Search for the cell housing the specified text and yield its (x, y) center coordinate. 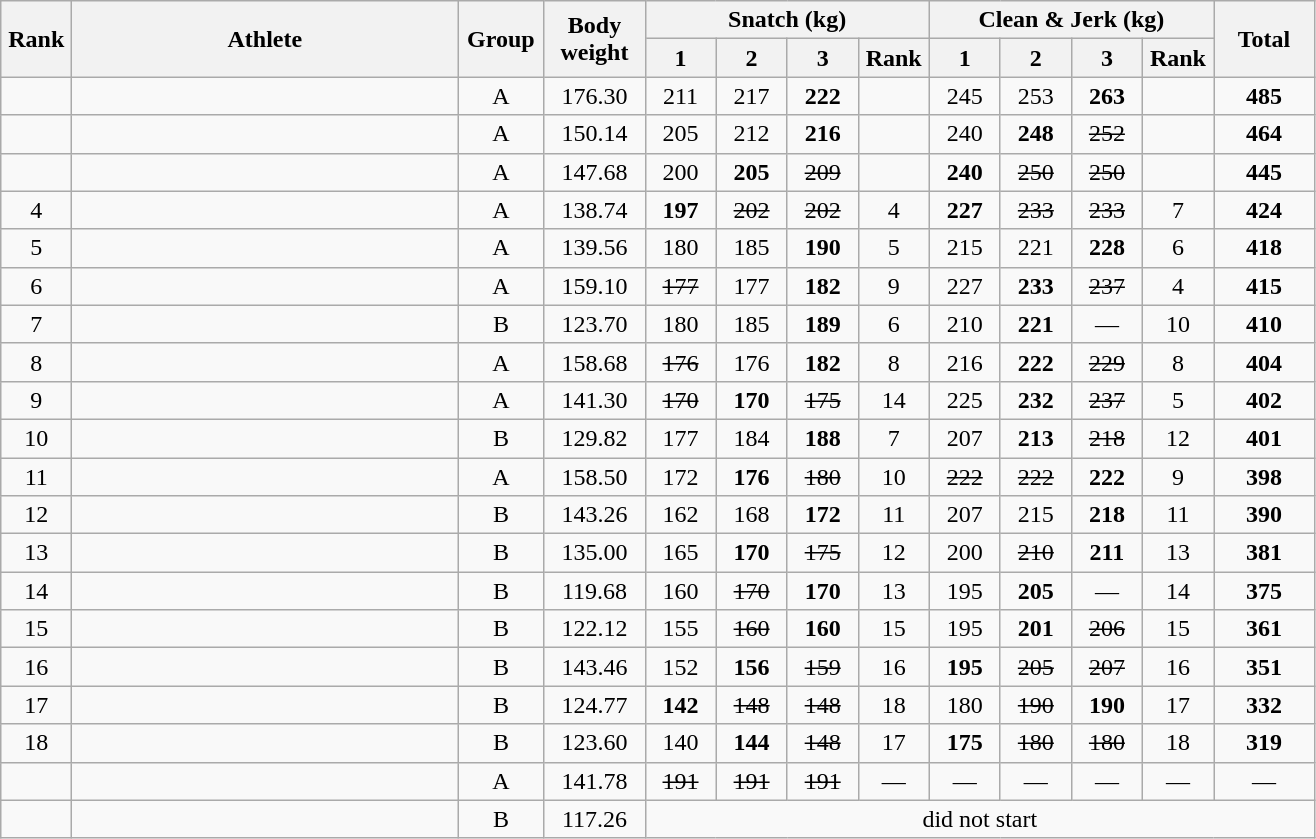
445 (1264, 172)
201 (1036, 629)
129.82 (594, 438)
351 (1264, 667)
485 (1264, 96)
176.30 (594, 96)
156 (752, 667)
141.78 (594, 781)
140 (680, 743)
150.14 (594, 134)
361 (1264, 629)
229 (1106, 362)
142 (680, 705)
390 (1264, 515)
123.60 (594, 743)
252 (1106, 134)
319 (1264, 743)
Clean & Jerk (kg) (1071, 20)
418 (1264, 248)
147.68 (594, 172)
139.56 (594, 248)
Group (501, 39)
143.46 (594, 667)
165 (680, 553)
245 (964, 96)
143.26 (594, 515)
141.30 (594, 400)
375 (1264, 591)
332 (1264, 705)
135.00 (594, 553)
410 (1264, 324)
402 (1264, 400)
168 (752, 515)
188 (822, 438)
138.74 (594, 210)
424 (1264, 210)
Total (1264, 39)
464 (1264, 134)
155 (680, 629)
225 (964, 400)
248 (1036, 134)
253 (1036, 96)
189 (822, 324)
206 (1106, 629)
213 (1036, 438)
401 (1264, 438)
Athlete (265, 39)
228 (1106, 248)
Body weight (594, 39)
did not start (980, 819)
197 (680, 210)
159.10 (594, 286)
124.77 (594, 705)
232 (1036, 400)
123.70 (594, 324)
398 (1264, 477)
217 (752, 96)
158.50 (594, 477)
212 (752, 134)
184 (752, 438)
122.12 (594, 629)
381 (1264, 553)
117.26 (594, 819)
209 (822, 172)
152 (680, 667)
404 (1264, 362)
144 (752, 743)
263 (1106, 96)
159 (822, 667)
162 (680, 515)
119.68 (594, 591)
415 (1264, 286)
Snatch (kg) (787, 20)
158.68 (594, 362)
